Provide the (X, Y) coordinate of the cell's center where the given text is located.  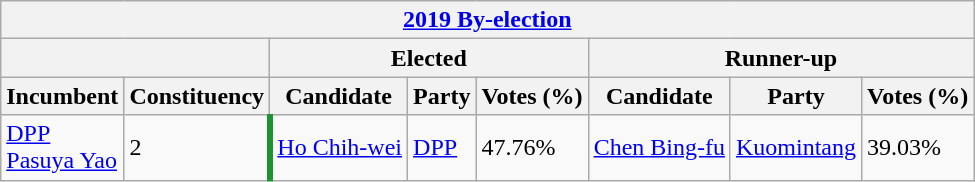
Runner-up (781, 58)
Incumbent (62, 96)
47.76% (532, 148)
39.03% (918, 148)
2019 By-election (488, 20)
Kuomintang (796, 148)
DPPPasuya Yao (62, 148)
Constituency (197, 96)
Elected (430, 58)
Chen Bing-fu (659, 148)
Ho Chih-wei (339, 148)
2 (197, 148)
DPP (442, 148)
